Search for the cell housing the specified text and yield its (x, y) center coordinate. 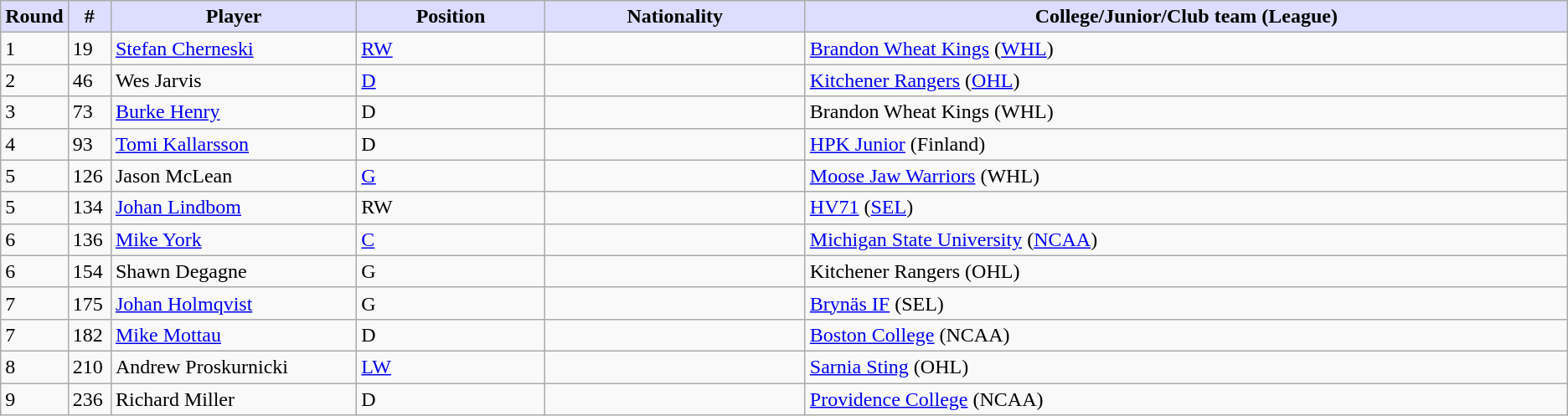
College/Junior/Club team (League) (1186, 17)
Andrew Proskurnicki (233, 367)
Tomi Kallarsson (233, 144)
236 (89, 399)
HV71 (SEL) (1186, 208)
LW (451, 367)
1 (34, 49)
Moose Jaw Warriors (WHL) (1186, 176)
Michigan State University (NCAA) (1186, 239)
Jason McLean (233, 176)
46 (89, 80)
Player (233, 17)
Wes Jarvis (233, 80)
73 (89, 112)
Position (451, 17)
Boston College (NCAA) (1186, 335)
126 (89, 176)
C (451, 239)
Johan Lindbom (233, 208)
Nationality (675, 17)
154 (89, 271)
Providence College (NCAA) (1186, 399)
Mike York (233, 239)
134 (89, 208)
Johan Holmqvist (233, 303)
210 (89, 367)
Richard Miller (233, 399)
3 (34, 112)
Mike Mottau (233, 335)
93 (89, 144)
136 (89, 239)
Burke Henry (233, 112)
2 (34, 80)
182 (89, 335)
# (89, 17)
175 (89, 303)
Brynäs IF (SEL) (1186, 303)
Shawn Degagne (233, 271)
Round (34, 17)
Stefan Cherneski (233, 49)
9 (34, 399)
19 (89, 49)
HPK Junior (Finland) (1186, 144)
4 (34, 144)
8 (34, 367)
Sarnia Sting (OHL) (1186, 367)
